Detect which cell encompasses the target text, then output its (X, Y) center coordinate. 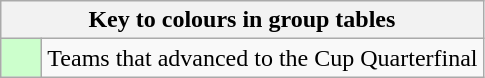
Teams that advanced to the Cup Quarterfinal (262, 58)
Key to colours in group tables (242, 20)
